Extract the (x, y) coordinate from the center of the cell holding the provided text.  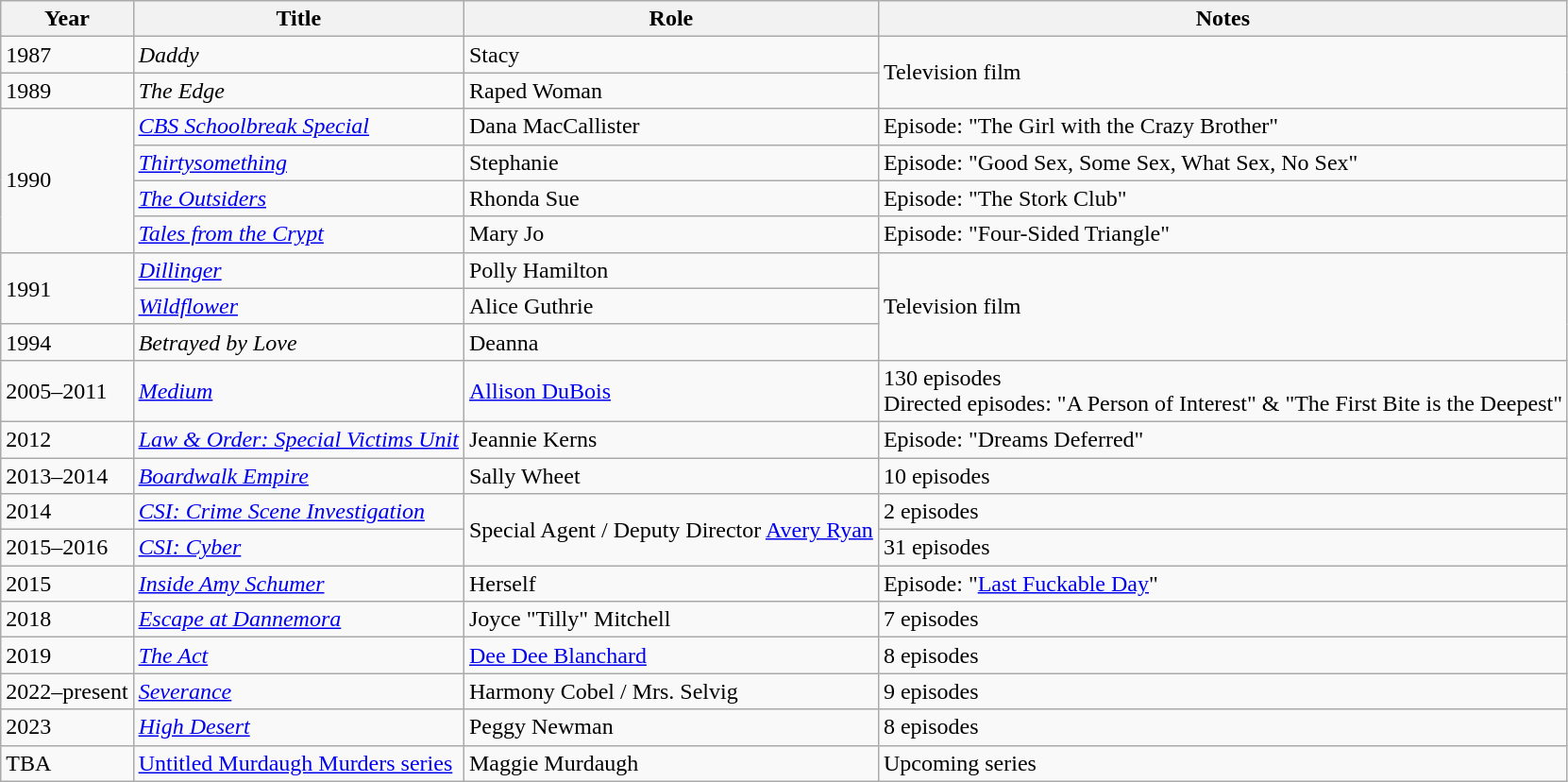
Episode: "Dreams Deferred" (1222, 439)
High Desert (298, 727)
Allison DuBois (670, 391)
Raped Woman (670, 91)
2014 (67, 512)
2015 (67, 584)
2023 (67, 727)
Stacy (670, 55)
Betrayed by Love (298, 342)
The Edge (298, 91)
Sally Wheet (670, 475)
Thirtysomething (298, 162)
Law & Order: Special Victims Unit (298, 439)
Dee Dee Blanchard (670, 655)
Jeannie Kerns (670, 439)
Episode: "The Girl with the Crazy Brother" (1222, 127)
Wildflower (298, 306)
Joyce "Tilly" Mitchell (670, 620)
Daddy (298, 55)
Dana MacCallister (670, 127)
Role (670, 19)
TBA (67, 763)
Notes (1222, 19)
Herself (670, 584)
Boardwalk Empire (298, 475)
The Outsiders (298, 198)
Polly Hamilton (670, 270)
Tales from the Crypt (298, 234)
Year (67, 19)
Harmony Cobel / Mrs. Selvig (670, 691)
2018 (67, 620)
2015–2016 (67, 548)
Untitled Murdaugh Murders series (298, 763)
Escape at Dannemora (298, 620)
1991 (67, 288)
Episode: "The Stork Club" (1222, 198)
Dillinger (298, 270)
2013–2014 (67, 475)
2 episodes (1222, 512)
Stephanie (670, 162)
Deanna (670, 342)
Rhonda Sue (670, 198)
1987 (67, 55)
Upcoming series (1222, 763)
Peggy Newman (670, 727)
1990 (67, 180)
Inside Amy Schumer (298, 584)
Medium (298, 391)
CBS Schoolbreak Special (298, 127)
Severance (298, 691)
Mary Jo (670, 234)
Special Agent / Deputy Director Avery Ryan (670, 530)
CSI: Cyber (298, 548)
Maggie Murdaugh (670, 763)
Episode: "Four-Sided Triangle" (1222, 234)
Episode: "Last Fuckable Day" (1222, 584)
CSI: Crime Scene Investigation (298, 512)
2012 (67, 439)
7 episodes (1222, 620)
10 episodes (1222, 475)
2022–present (67, 691)
130 episodesDirected episodes: "A Person of Interest" & "The First Bite is the Deepest" (1222, 391)
Title (298, 19)
The Act (298, 655)
Alice Guthrie (670, 306)
1989 (67, 91)
2005–2011 (67, 391)
9 episodes (1222, 691)
31 episodes (1222, 548)
Episode: "Good Sex, Some Sex, What Sex, No Sex" (1222, 162)
1994 (67, 342)
2019 (67, 655)
